Determine the [x, y] coordinate at the center of the cell enclosing the given text.  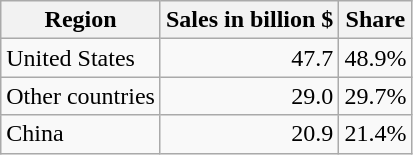
Share [376, 20]
21.4% [376, 134]
29.7% [376, 96]
47.7 [249, 58]
Sales in billion $ [249, 20]
20.9 [249, 134]
China [81, 134]
United States [81, 58]
29.0 [249, 96]
Other countries [81, 96]
48.9% [376, 58]
Region [81, 20]
